Locate the cell with the specified text and output its [x, y] center coordinate. 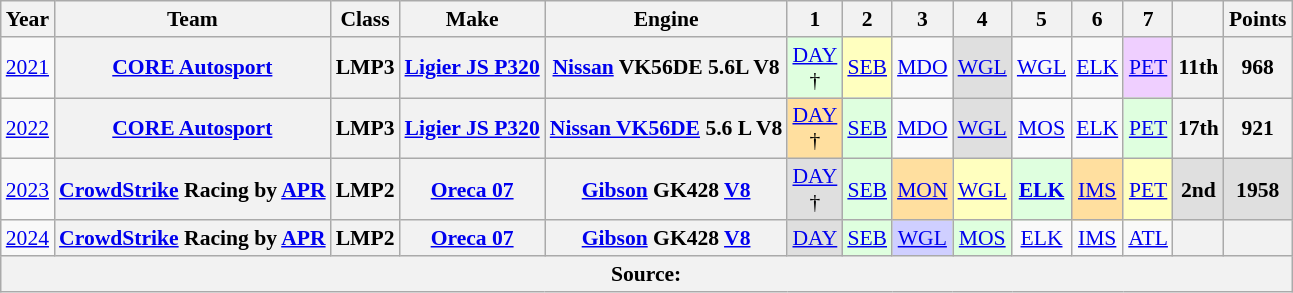
6 [1097, 19]
Points [1258, 19]
MON [922, 190]
Team [192, 19]
1958 [1258, 190]
Year [28, 19]
Source: [646, 274]
921 [1258, 128]
2024 [28, 238]
DAY [814, 238]
3 [922, 19]
2022 [28, 128]
Class [366, 19]
7 [1148, 19]
11th [1198, 68]
ATL [1148, 238]
Nissan VK56DE 5.6L V8 [666, 68]
Make [472, 19]
2021 [28, 68]
2nd [1198, 190]
Engine [666, 19]
5 [1042, 19]
Nissan VK56DE 5.6 L V8 [666, 128]
968 [1258, 68]
2023 [28, 190]
1 [814, 19]
17th [1198, 128]
4 [982, 19]
2 [867, 19]
